Find where the given text appears and provide that cell's center as (x, y) coordinate. 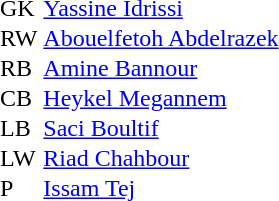
RW (18, 38)
Riad Chahbour (160, 158)
LW (18, 158)
LB (18, 128)
Saci Boultif (160, 128)
RB (18, 68)
Amine Bannour (160, 68)
Heykel Megannem (160, 98)
CB (18, 98)
Abouelfetoh Abdelrazek (160, 38)
